Provide the (x, y) coordinate of the cell's center where the given text is located.  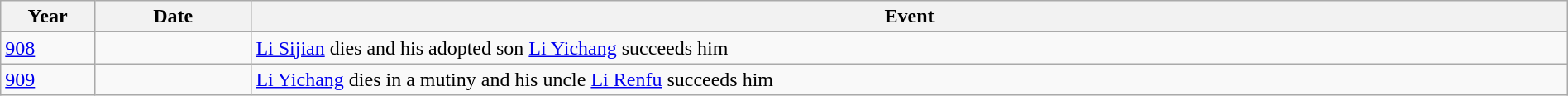
Li Yichang dies in a mutiny and his uncle Li Renfu succeeds him (910, 79)
909 (48, 79)
Li Sijian dies and his adopted son Li Yichang succeeds him (910, 48)
Date (172, 17)
Year (48, 17)
908 (48, 48)
Event (910, 17)
